Return [x, y] of the center of cell containing provided text 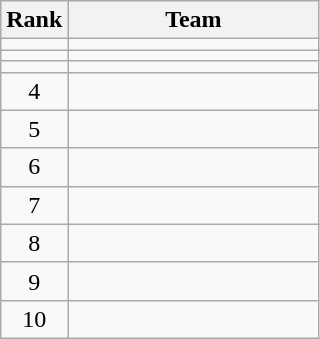
9 [34, 281]
Team [194, 20]
10 [34, 319]
8 [34, 243]
7 [34, 205]
6 [34, 167]
Rank [34, 20]
5 [34, 129]
4 [34, 91]
